Capture the cell that displays the provided text and extract its [x, y] central coordinate. 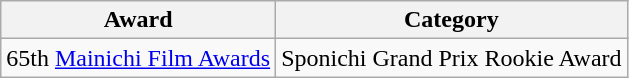
Sponichi Grand Prix Rookie Award [452, 58]
Category [452, 20]
Award [138, 20]
65th Mainichi Film Awards [138, 58]
